Return the (X, Y) coordinate for the center point of the cell that contains the specified text.  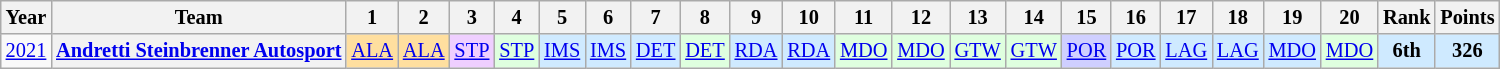
4 (516, 17)
18 (1238, 17)
13 (978, 17)
7 (656, 17)
19 (1292, 17)
6th (1406, 51)
17 (1186, 17)
16 (1136, 17)
6 (608, 17)
Year (26, 17)
2 (424, 17)
8 (704, 17)
11 (864, 17)
Andretti Steinbrenner Autosport (198, 51)
Rank (1406, 17)
5 (562, 17)
9 (756, 17)
2021 (26, 51)
10 (808, 17)
Points (1467, 17)
14 (1034, 17)
326 (1467, 51)
12 (920, 17)
Team (198, 17)
3 (472, 17)
20 (1350, 17)
15 (1086, 17)
1 (372, 17)
